Provide the (x, y) coordinate of the cell's center where the given text is located.  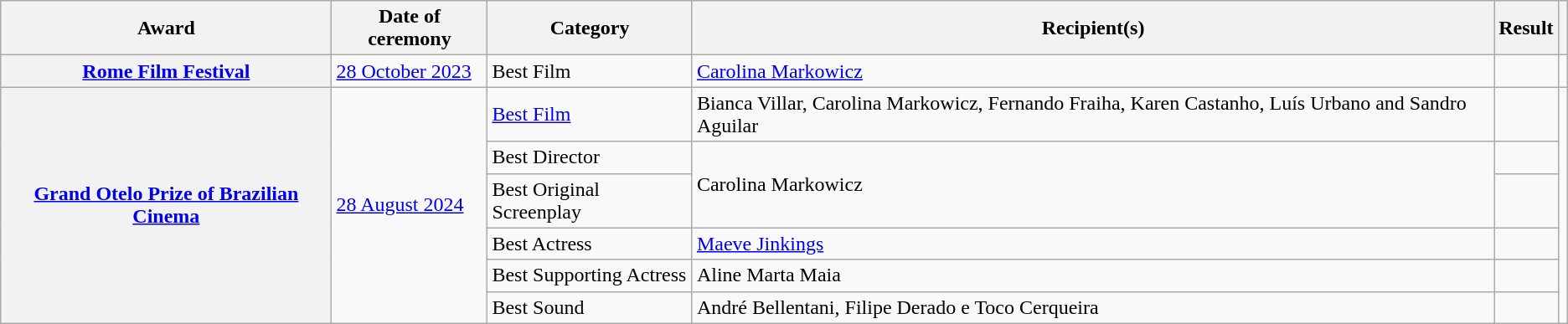
Recipient(s) (1092, 28)
Maeve Jinkings (1092, 244)
Best Supporting Actress (590, 275)
Award (166, 28)
Aline Marta Maia (1092, 275)
Rome Film Festival (166, 71)
28 October 2023 (410, 71)
Best Original Screenplay (590, 201)
Category (590, 28)
Best Actress (590, 244)
Bianca Villar, Carolina Markowicz, Fernando Fraiha, Karen Castanho, Luís Urbano and Sandro Aguilar (1092, 114)
Best Director (590, 157)
Grand Otelo Prize of Brazilian Cinema (166, 205)
André Bellentani, Filipe Derado e Toco Cerqueira (1092, 307)
28 August 2024 (410, 205)
Result (1526, 28)
Date of ceremony (410, 28)
Best Sound (590, 307)
